Pinpoint the cell where the given text exists, returning its (x, y) midpoint coordinate. 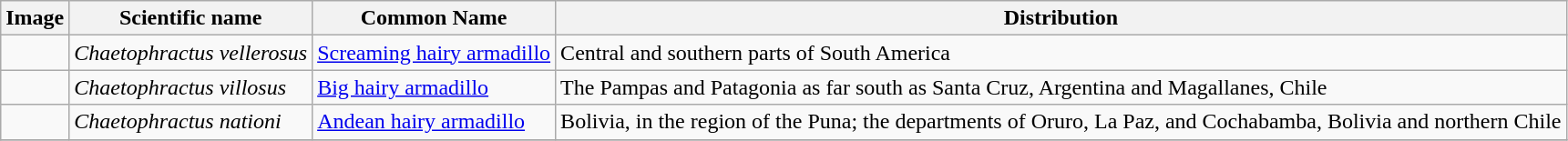
Big hairy armadillo (434, 87)
Chaetophractus villosus (191, 87)
Screaming hairy armadillo (434, 53)
Chaetophractus nationi (191, 122)
Image (35, 18)
Scientific name (191, 18)
The Pampas and Patagonia as far south as Santa Cruz, Argentina and Magallanes, Chile (1061, 87)
Central and southern parts of South America (1061, 53)
Chaetophractus vellerosus (191, 53)
Distribution (1061, 18)
Bolivia, in the region of the Puna; the departments of Oruro, La Paz, and Cochabamba, Bolivia and northern Chile (1061, 122)
Andean hairy armadillo (434, 122)
Common Name (434, 18)
